Search for the cell housing the specified text and yield its (X, Y) center coordinate. 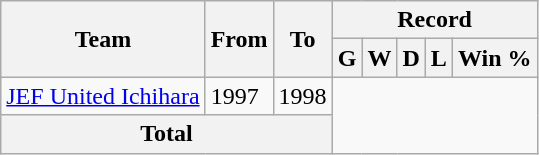
Total (166, 134)
1998 (302, 96)
G (347, 58)
1997 (239, 96)
W (380, 58)
Record (434, 20)
From (239, 39)
D (411, 58)
Team (103, 39)
To (302, 39)
Win % (494, 58)
L (438, 58)
JEF United Ichihara (103, 96)
